Determine the [x, y] coordinate at the center of the cell enclosing the given text.  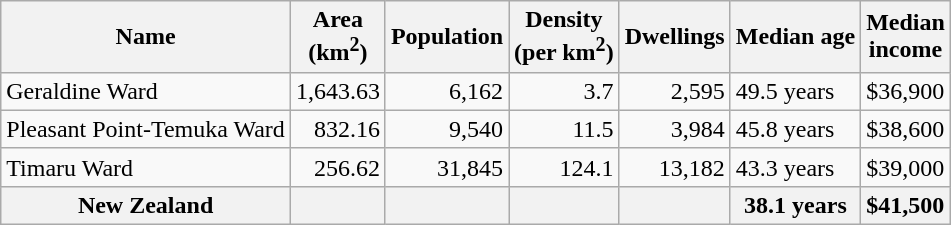
9,540 [446, 129]
13,182 [674, 167]
$36,900 [906, 91]
Medianincome [906, 37]
43.3 years [795, 167]
$39,000 [906, 167]
2,595 [674, 91]
256.62 [338, 167]
Area(km2) [338, 37]
Name [146, 37]
Median age [795, 37]
38.1 years [795, 205]
Timaru Ward [146, 167]
$41,500 [906, 205]
832.16 [338, 129]
49.5 years [795, 91]
31,845 [446, 167]
Pleasant Point-Temuka Ward [146, 129]
Density(per km2) [564, 37]
3.7 [564, 91]
Population [446, 37]
11.5 [564, 129]
Geraldine Ward [146, 91]
45.8 years [795, 129]
3,984 [674, 129]
New Zealand [146, 205]
$38,600 [906, 129]
Dwellings [674, 37]
124.1 [564, 167]
1,643.63 [338, 91]
6,162 [446, 91]
